Extract the (x, y) coordinate from the center of the cell holding the provided text.  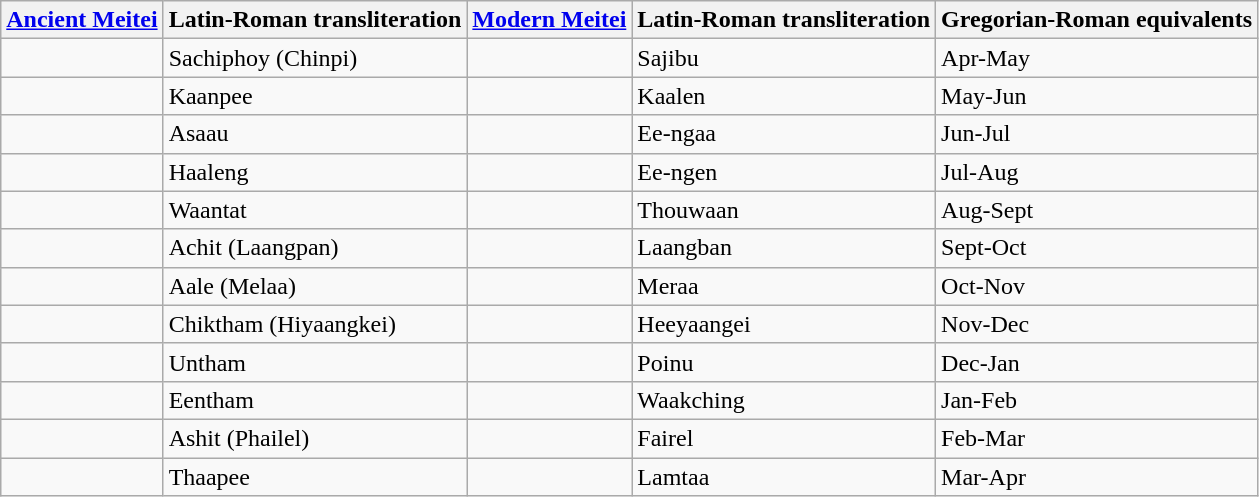
Fairel (784, 438)
Meraa (784, 286)
Modern Meitei (550, 20)
Ashit (Phailel) (315, 438)
Lamtaa (784, 477)
Ee-ngaa (784, 134)
Nov-Dec (1097, 324)
May-Jun (1097, 96)
Oct-Nov (1097, 286)
Thouwaan (784, 210)
Dec-Jan (1097, 362)
Mar-Apr (1097, 477)
Laangban (784, 248)
Kaalen (784, 96)
Ancient Meitei (82, 20)
Kaanpee (315, 96)
Feb-Mar (1097, 438)
Sept-Oct (1097, 248)
Poinu (784, 362)
Jul-Aug (1097, 172)
Apr-May (1097, 58)
Sajibu (784, 58)
Ee-ngen (784, 172)
Eentham (315, 400)
Haaleng (315, 172)
Aug-Sept (1097, 210)
Sachiphoy (Chinpi) (315, 58)
Thaapee (315, 477)
Waantat (315, 210)
Aale (Melaa) (315, 286)
Jan-Feb (1097, 400)
Untham (315, 362)
Gregorian-Roman equivalents (1097, 20)
Chiktham (Hiyaangkei) (315, 324)
Asaau (315, 134)
Waakching (784, 400)
Jun-Jul (1097, 134)
Achit (Laangpan) (315, 248)
Heeyaangei (784, 324)
